Locate the cell with the specified text and output its (x, y) center coordinate. 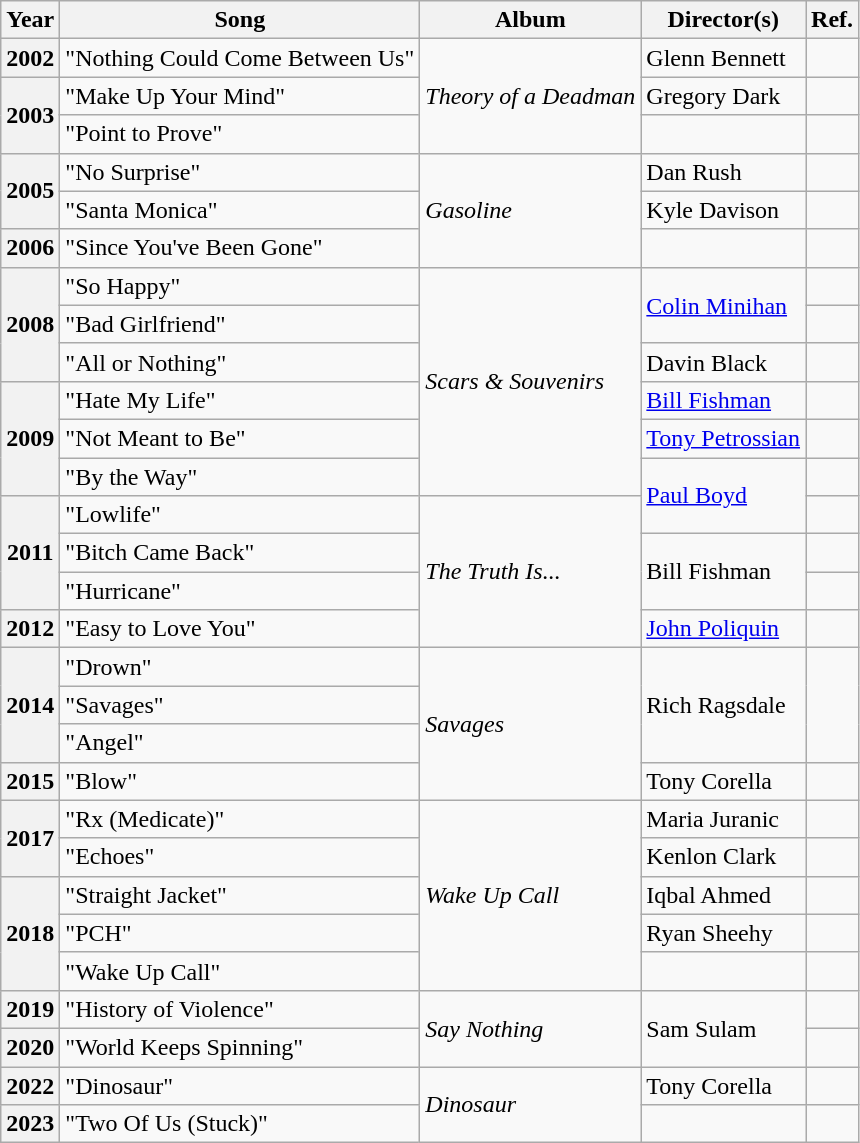
2018 (30, 933)
Kyle Davison (724, 210)
Gregory Dark (724, 96)
"Hate My Life" (240, 400)
2023 (30, 1124)
2022 (30, 1085)
"Echoes" (240, 857)
"Make Up Your Mind" (240, 96)
"Savages" (240, 705)
"Drown" (240, 667)
2011 (30, 553)
"Lowlife" (240, 515)
2014 (30, 705)
2003 (30, 115)
Paul Boyd (724, 496)
2008 (30, 324)
"So Happy" (240, 286)
2020 (30, 1047)
"Two Of Us (Stuck)" (240, 1124)
Savages (530, 724)
"Blow" (240, 781)
"All or Nothing" (240, 362)
2009 (30, 438)
"PCH" (240, 933)
2002 (30, 58)
2012 (30, 629)
"Bad Girlfriend" (240, 324)
Rich Ragsdale (724, 705)
2006 (30, 248)
Glenn Bennett (724, 58)
"History of Violence" (240, 1009)
Scars & Souvenirs (530, 381)
2005 (30, 191)
Year (30, 20)
John Poliquin (724, 629)
"Easy to Love You" (240, 629)
"Point to Prove" (240, 134)
Say Nothing (530, 1028)
Director(s) (724, 20)
2017 (30, 838)
"Hurricane" (240, 591)
Theory of a Deadman (530, 96)
Davin Black (724, 362)
Dinosaur (530, 1104)
Wake Up Call (530, 895)
2015 (30, 781)
Tony Petrossian (724, 438)
Gasoline (530, 210)
Kenlon Clark (724, 857)
Iqbal Ahmed (724, 895)
"World Keeps Spinning" (240, 1047)
The Truth Is... (530, 572)
"Since You've Been Gone" (240, 248)
"Angel" (240, 743)
Song (240, 20)
2019 (30, 1009)
"Bitch Came Back" (240, 553)
Ryan Sheehy (724, 933)
"Nothing Could Come Between Us" (240, 58)
Album (530, 20)
"Wake Up Call" (240, 971)
Colin Minihan (724, 305)
"Not Meant to Be" (240, 438)
Dan Rush (724, 172)
Maria Juranic (724, 819)
Sam Sulam (724, 1028)
"Santa Monica" (240, 210)
"Rx (Medicate)" (240, 819)
"Dinosaur" (240, 1085)
"By the Way" (240, 477)
"No Surprise" (240, 172)
Ref. (832, 20)
"Straight Jacket" (240, 895)
